Detect which cell encompasses the target text, then output its (X, Y) center coordinate. 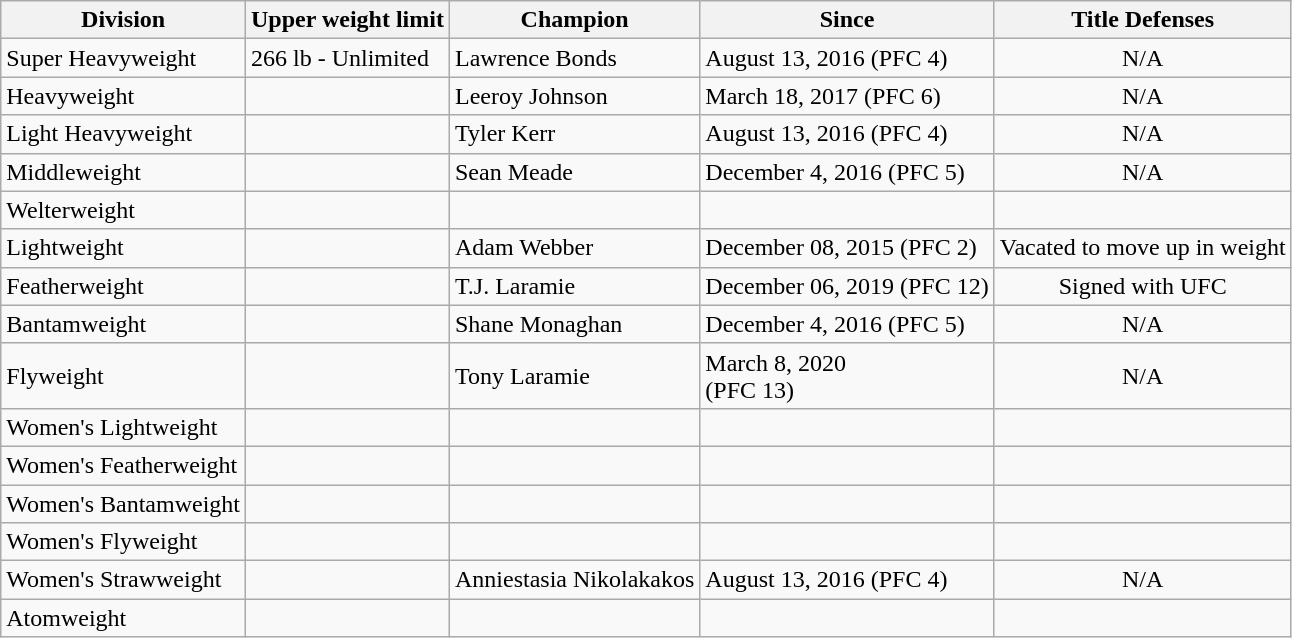
266 lb - Unlimited (348, 58)
Super Heavyweight (124, 58)
December 08, 2015 (PFC 2) (847, 248)
March 8, 2020(PFC 13) (847, 376)
Division (124, 20)
Women's Flyweight (124, 542)
Tony Laramie (574, 376)
December 06, 2019 (PFC 12) (847, 286)
Tyler Kerr (574, 134)
Women's Strawweight (124, 580)
Champion (574, 20)
Shane Monaghan (574, 324)
Bantamweight (124, 324)
Women's Lightweight (124, 427)
Lawrence Bonds (574, 58)
Sean Meade (574, 172)
Lightweight (124, 248)
Welterweight (124, 210)
Middleweight (124, 172)
Women's Featherweight (124, 465)
March 18, 2017 (PFC 6) (847, 96)
Women's Bantamweight (124, 503)
Flyweight (124, 376)
Vacated to move up in weight (1142, 248)
Leeroy Johnson (574, 96)
Anniestasia Nikolakakos (574, 580)
Title Defenses (1142, 20)
Heavyweight (124, 96)
Signed with UFC (1142, 286)
Featherweight (124, 286)
Since (847, 20)
Upper weight limit (348, 20)
Atomweight (124, 618)
Adam Webber (574, 248)
T.J. Laramie (574, 286)
Light Heavyweight (124, 134)
